Return the [x, y] coordinate for the center point of the cell that contains the specified text.  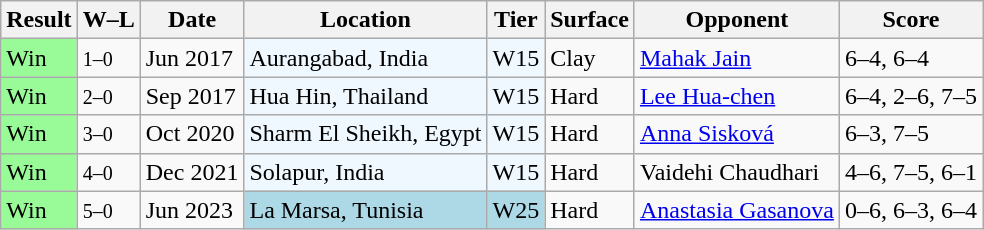
Opponent [736, 20]
Aurangabad, India [366, 58]
0–6, 6–3, 6–4 [910, 210]
Anastasia Gasanova [736, 210]
Surface [590, 20]
W25 [516, 210]
4–0 [108, 172]
2–0 [108, 96]
Location [366, 20]
Result [39, 20]
Score [910, 20]
Vaidehi Chaudhari [736, 172]
Sep 2017 [192, 96]
Dec 2021 [192, 172]
Anna Sisková [736, 134]
3–0 [108, 134]
Clay [590, 58]
6–4, 6–4 [910, 58]
Oct 2020 [192, 134]
1–0 [108, 58]
Sharm El Sheikh, Egypt [366, 134]
Jun 2023 [192, 210]
6–3, 7–5 [910, 134]
6–4, 2–6, 7–5 [910, 96]
La Marsa, Tunisia [366, 210]
Solapur, India [366, 172]
5–0 [108, 210]
Hua Hin, Thailand [366, 96]
Jun 2017 [192, 58]
W–L [108, 20]
Mahak Jain [736, 58]
4–6, 7–5, 6–1 [910, 172]
Lee Hua-chen [736, 96]
Tier [516, 20]
Date [192, 20]
